Pinpoint the cell where the given text exists, returning its (X, Y) midpoint coordinate. 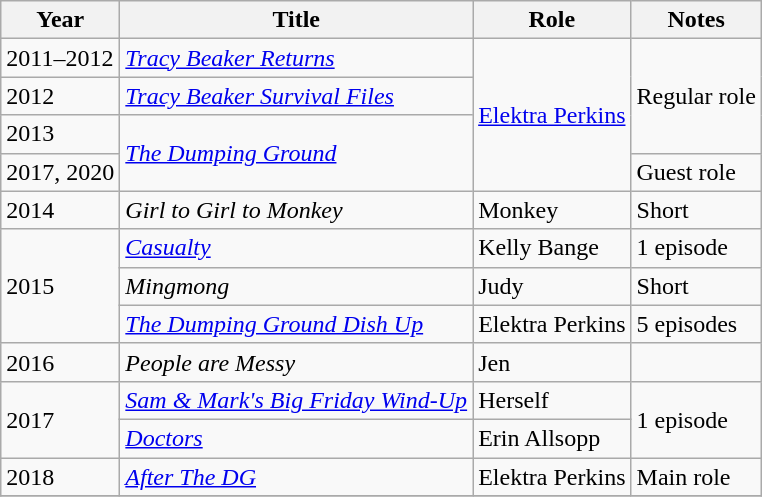
2013 (60, 134)
Tracy Beaker Survival Files (296, 96)
After The DG (296, 477)
2017 (60, 419)
Guest role (696, 172)
Girl to Girl to Monkey (296, 210)
The Dumping Ground (296, 153)
2017, 2020 (60, 172)
Title (296, 20)
Jen (552, 362)
Role (552, 20)
Tracy Beaker Returns (296, 58)
2015 (60, 286)
Main role (696, 477)
The Dumping Ground Dish Up (296, 324)
2011–2012 (60, 58)
Kelly Bange (552, 248)
People are Messy (296, 362)
Mingmong (296, 286)
2014 (60, 210)
Regular role (696, 96)
Year (60, 20)
2018 (60, 477)
2016 (60, 362)
Notes (696, 20)
2012 (60, 96)
Herself (552, 400)
5 episodes (696, 324)
Judy (552, 286)
Doctors (296, 438)
Sam & Mark's Big Friday Wind-Up (296, 400)
Casualty (296, 248)
Erin Allsopp (552, 438)
Monkey (552, 210)
